Search for the cell housing the specified text and yield its [x, y] center coordinate. 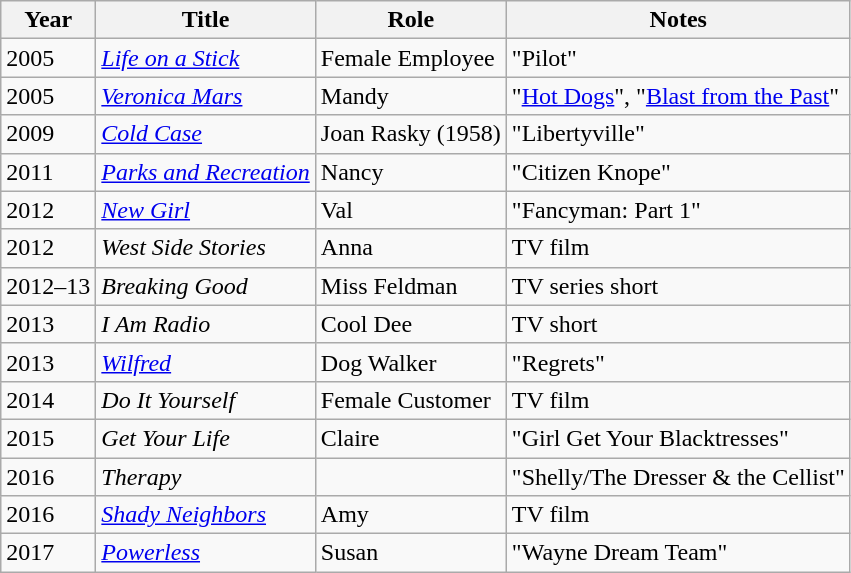
Wilfred [206, 362]
Title [206, 20]
Susan [410, 553]
Miss Feldman [410, 286]
Female Customer [410, 400]
Powerless [206, 553]
2011 [48, 172]
TV series short [678, 286]
Notes [678, 20]
Shady Neighbors [206, 515]
Mandy [410, 96]
2015 [48, 438]
"Shelly/The Dresser & the Cellist" [678, 477]
Joan Rasky (1958) [410, 134]
Val [410, 210]
West Side Stories [206, 248]
2012–13 [48, 286]
TV short [678, 324]
2009 [48, 134]
Veronica Mars [206, 96]
"Wayne Dream Team" [678, 553]
"Fancyman: Part 1" [678, 210]
Get Your Life [206, 438]
Dog Walker [410, 362]
Nancy [410, 172]
"Regrets" [678, 362]
Life on a Stick [206, 58]
Anna [410, 248]
Female Employee [410, 58]
Claire [410, 438]
Year [48, 20]
Amy [410, 515]
Breaking Good [206, 286]
"Hot Dogs", "Blast from the Past" [678, 96]
"Girl Get Your Blacktresses" [678, 438]
New Girl [206, 210]
Cold Case [206, 134]
"Citizen Knope" [678, 172]
"Pilot" [678, 58]
Cool Dee [410, 324]
2017 [48, 553]
Parks and Recreation [206, 172]
Therapy [206, 477]
2014 [48, 400]
"Libertyville" [678, 134]
Role [410, 20]
Do It Yourself [206, 400]
I Am Radio [206, 324]
